Locate the cell with the specified text and output its [x, y] center coordinate. 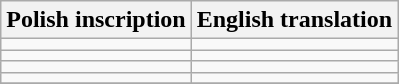
Polish inscription [96, 20]
English translation [294, 20]
